Locate the cell with the specified text and output its (X, Y) center coordinate. 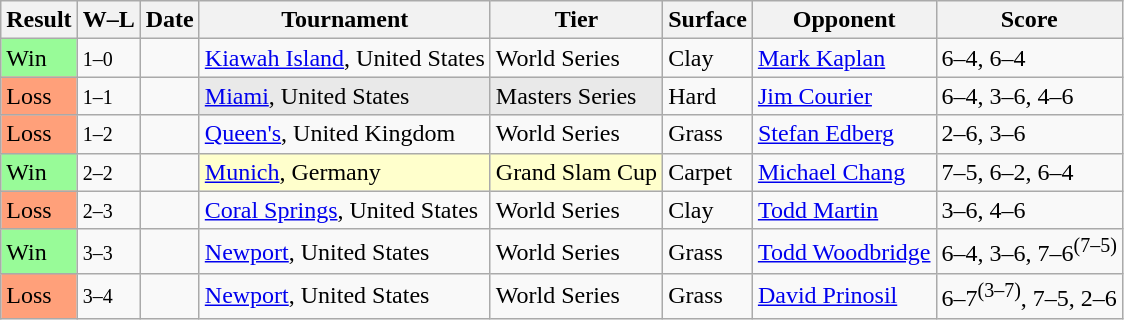
3–4 (108, 296)
3–6, 4–6 (1029, 210)
Miami, United States (344, 96)
Coral Springs, United States (344, 210)
1–2 (108, 134)
Tournament (344, 20)
1–0 (108, 58)
6–4, 3–6, 4–6 (1029, 96)
7–5, 6–2, 6–4 (1029, 172)
2–6, 3–6 (1029, 134)
1–1 (108, 96)
Date (170, 20)
Masters Series (576, 96)
Munich, Germany (344, 172)
3–3 (108, 252)
Tier (576, 20)
6–7(3–7), 7–5, 2–6 (1029, 296)
Todd Martin (844, 210)
Jim Courier (844, 96)
Opponent (844, 20)
Stefan Edberg (844, 134)
Michael Chang (844, 172)
2–3 (108, 210)
Score (1029, 20)
David Prinosil (844, 296)
Mark Kaplan (844, 58)
2–2 (108, 172)
Kiawah Island, United States (344, 58)
Queen's, United Kingdom (344, 134)
Surface (708, 20)
Grand Slam Cup (576, 172)
Hard (708, 96)
Carpet (708, 172)
6–4, 3–6, 7–6(7–5) (1029, 252)
6–4, 6–4 (1029, 58)
W–L (108, 20)
Todd Woodbridge (844, 252)
Result (39, 20)
